Pinpoint the cell where the given text exists, returning its [x, y] midpoint coordinate. 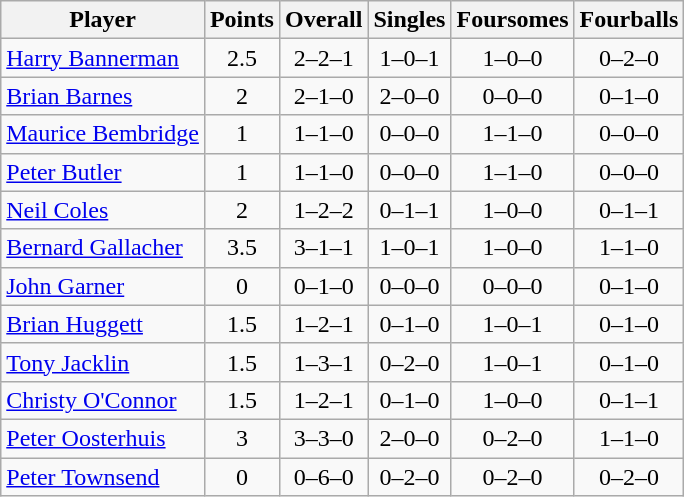
Points [242, 20]
1–2–2 [323, 210]
John Garner [103, 286]
3–1–1 [323, 248]
Player [103, 20]
0–6–0 [323, 477]
Overall [323, 20]
Peter Oosterhuis [103, 438]
3–3–0 [323, 438]
3 [242, 438]
Peter Townsend [103, 477]
Fourballs [629, 20]
Harry Bannerman [103, 58]
Maurice Bembridge [103, 134]
Bernard Gallacher [103, 248]
Neil Coles [103, 210]
Brian Huggett [103, 324]
Christy O'Connor [103, 400]
1–3–1 [323, 362]
2–2–1 [323, 58]
Brian Barnes [103, 96]
2–1–0 [323, 96]
Foursomes [512, 20]
Tony Jacklin [103, 362]
Peter Butler [103, 172]
Singles [410, 20]
2.5 [242, 58]
3.5 [242, 248]
